Find where the given text appears and provide that cell's center as [x, y] coordinate. 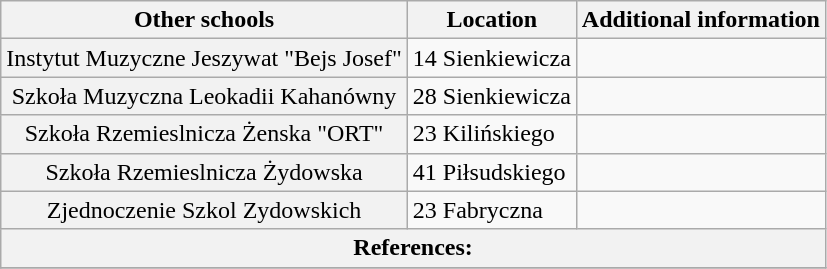
41 Piłsudskiego [492, 172]
28 Sienkiewicza [492, 96]
23 Kilińskiego [492, 134]
Location [492, 20]
Szkoła Rzemieslnicza Żenska "ORT" [204, 134]
23 Fabryczna [492, 210]
14 Sienkiewicza [492, 58]
Zjednoczenie Szkol Zydowskich [204, 210]
References: [414, 248]
Szkoła Muzyczna Leokadii Kahanówny [204, 96]
Instytut Muzyczne Jeszywat "Bejs Josef" [204, 58]
Other schools [204, 20]
Additional information [700, 20]
Szkoła Rzemieslnicza Żydowska [204, 172]
